Scan for the cell matching the given text and deliver its [x, y] coordinate at center. 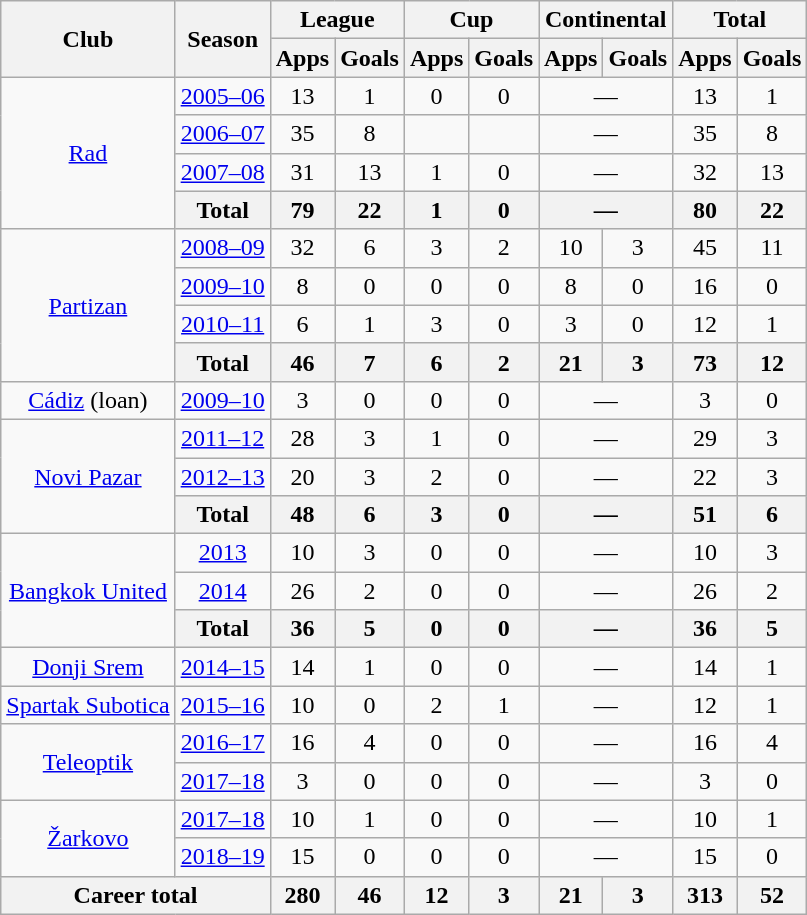
2016–17 [222, 743]
280 [302, 895]
Teleoptik [88, 762]
2013 [222, 553]
73 [705, 362]
2014–15 [222, 667]
2008–09 [222, 248]
45 [705, 248]
20 [302, 477]
Cádiz (loan) [88, 400]
28 [302, 438]
51 [705, 515]
2005–06 [222, 96]
11 [772, 248]
7 [370, 362]
Donji Srem [88, 667]
Spartak Subotica [88, 705]
79 [302, 210]
313 [705, 895]
2012–13 [222, 477]
Partizan [88, 305]
52 [772, 895]
Club [88, 39]
League [337, 20]
2007–08 [222, 172]
2010–11 [222, 324]
Žarkovo [88, 838]
2018–19 [222, 857]
80 [705, 210]
29 [705, 438]
Season [222, 39]
Cup [471, 20]
2006–07 [222, 134]
Career total [136, 895]
31 [302, 172]
48 [302, 515]
Novi Pazar [88, 476]
2014 [222, 591]
Bangkok United [88, 591]
Continental [606, 20]
2011–12 [222, 438]
2015–16 [222, 705]
Rad [88, 153]
